Return the (X, Y) coordinate for the center point of the cell that contains the specified text.  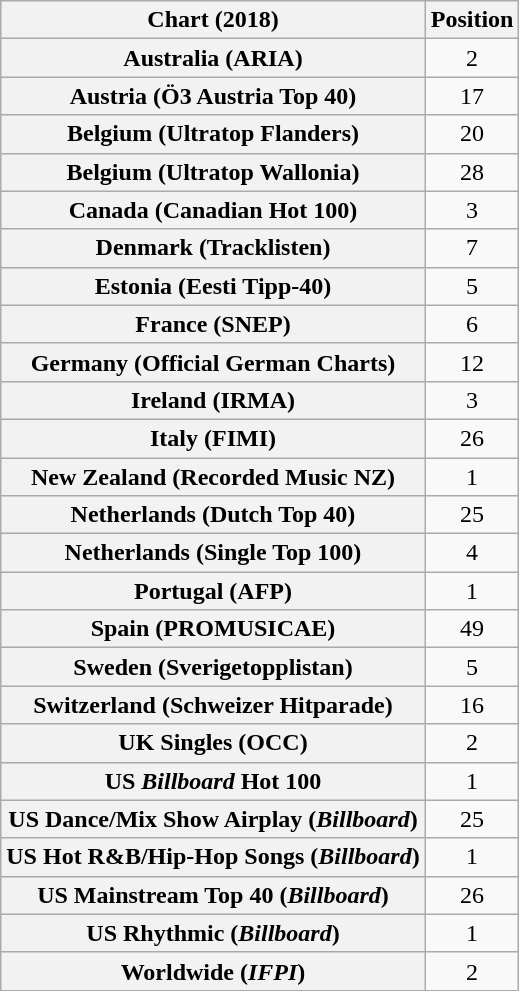
Netherlands (Dutch Top 40) (213, 515)
Italy (FIMI) (213, 438)
17 (472, 96)
US Mainstream Top 40 (Billboard) (213, 895)
20 (472, 134)
Netherlands (Single Top 100) (213, 553)
Switzerland (Schweizer Hitparade) (213, 705)
US Billboard Hot 100 (213, 781)
Position (472, 20)
Belgium (Ultratop Wallonia) (213, 172)
28 (472, 172)
6 (472, 324)
16 (472, 705)
Austria (Ö3 Austria Top 40) (213, 96)
Denmark (Tracklisten) (213, 248)
Worldwide (IFPI) (213, 971)
Germany (Official German Charts) (213, 362)
49 (472, 629)
US Hot R&B/Hip-Hop Songs (Billboard) (213, 857)
Sweden (Sverigetopplistan) (213, 667)
4 (472, 553)
US Dance/Mix Show Airplay (Billboard) (213, 819)
Belgium (Ultratop Flanders) (213, 134)
Canada (Canadian Hot 100) (213, 210)
Australia (ARIA) (213, 58)
Estonia (Eesti Tipp-40) (213, 286)
Portugal (AFP) (213, 591)
France (SNEP) (213, 324)
US Rhythmic (Billboard) (213, 933)
Chart (2018) (213, 20)
Ireland (IRMA) (213, 400)
Spain (PROMUSICAE) (213, 629)
7 (472, 248)
New Zealand (Recorded Music NZ) (213, 477)
12 (472, 362)
UK Singles (OCC) (213, 743)
